For the text-containing cell, return its midpoint in (x, y) coordinate format. 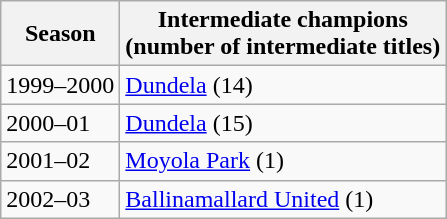
2002–03 (60, 199)
Season (60, 34)
Intermediate champions(number of intermediate titles) (283, 34)
Dundela (15) (283, 123)
2001–02 (60, 161)
Moyola Park (1) (283, 161)
Dundela (14) (283, 85)
1999–2000 (60, 85)
2000–01 (60, 123)
Ballinamallard United (1) (283, 199)
